Extract the [x, y] coordinate from the center of the cell holding the provided text.  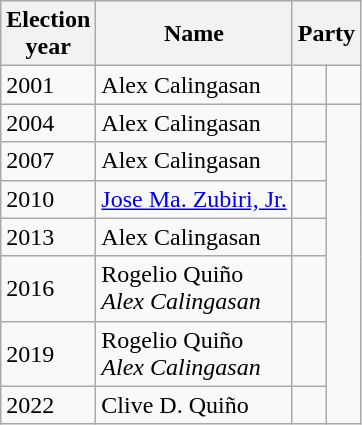
2013 [48, 237]
2016 [48, 288]
2004 [48, 123]
2019 [48, 354]
Electionyear [48, 34]
2001 [48, 85]
2022 [48, 405]
Party [326, 34]
Name [194, 34]
2007 [48, 161]
Jose Ma. Zubiri, Jr. [194, 199]
Clive D. Quiño [194, 405]
2010 [48, 199]
